Identify which cell holds the provided text, then report its [x, y] central coordinate. 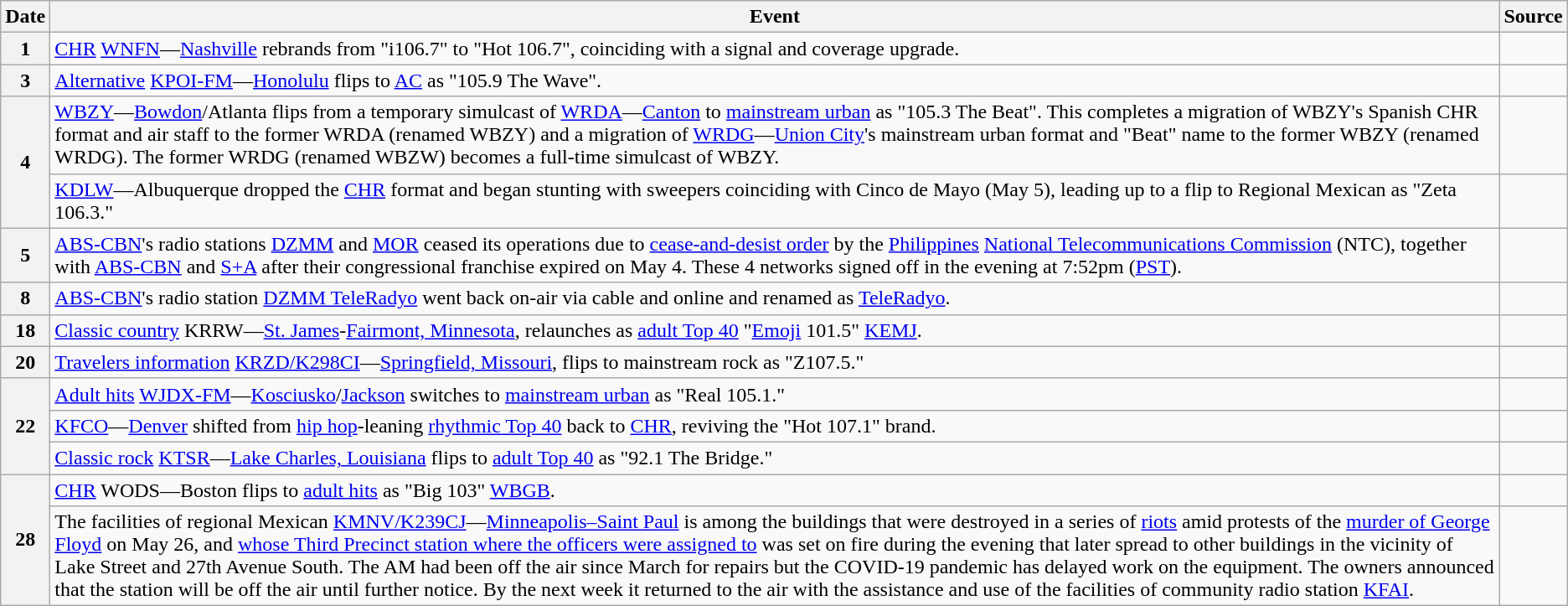
Event [775, 17]
Travelers information KRZD/K298CI—Springfield, Missouri, flips to mainstream rock as "Z107.5." [775, 362]
Alternative KPOI-FM—Honolulu flips to AC as "105.9 The Wave". [775, 80]
3 [25, 80]
ABS-CBN's radio station DZMM TeleRadyo went back on-air via cable and online and renamed as TeleRadyo. [775, 298]
20 [25, 362]
18 [25, 330]
5 [25, 255]
8 [25, 298]
Classic country KRRW—St. James-Fairmont, Minnesota, relaunches as adult Top 40 "Emoji 101.5" KEMJ. [775, 330]
4 [25, 163]
Classic rock KTSR—Lake Charles, Louisiana flips to adult Top 40 as "92.1 The Bridge." [775, 458]
KFCO—Denver shifted from hip hop-leaning rhythmic Top 40 back to CHR, reviving the "Hot 107.1" brand. [775, 426]
Adult hits WJDX-FM—Kosciusko/Jackson switches to mainstream urban as "Real 105.1." [775, 394]
22 [25, 426]
Date [25, 17]
1 [25, 49]
Source [1533, 17]
28 [25, 540]
CHR WNFN—Nashville rebrands from "i106.7" to "Hot 106.7", coinciding with a signal and coverage upgrade. [775, 49]
CHR WODS—Boston flips to adult hits as "Big 103" WBGB. [775, 490]
